Extract the [x, y] coordinate from the center of the cell holding the provided text.  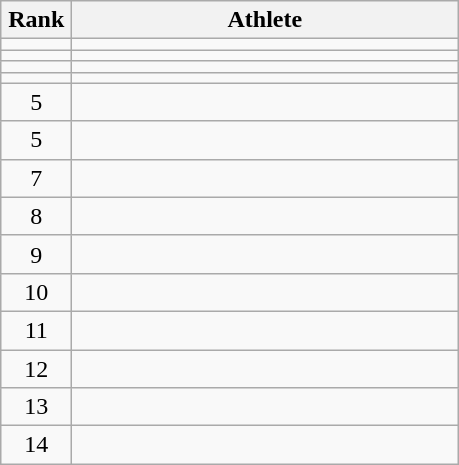
8 [36, 216]
12 [36, 369]
10 [36, 292]
Rank [36, 20]
13 [36, 407]
14 [36, 445]
Athlete [265, 20]
9 [36, 254]
7 [36, 178]
11 [36, 330]
